Return (X, Y) of the center of cell containing provided text 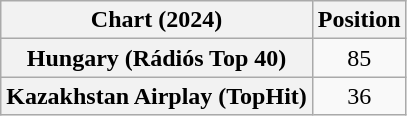
36 (359, 96)
Position (359, 20)
Hungary (Rádiós Top 40) (157, 58)
85 (359, 58)
Chart (2024) (157, 20)
Kazakhstan Airplay (TopHit) (157, 96)
